Scan for the cell matching the given text and deliver its (X, Y) coordinate at center. 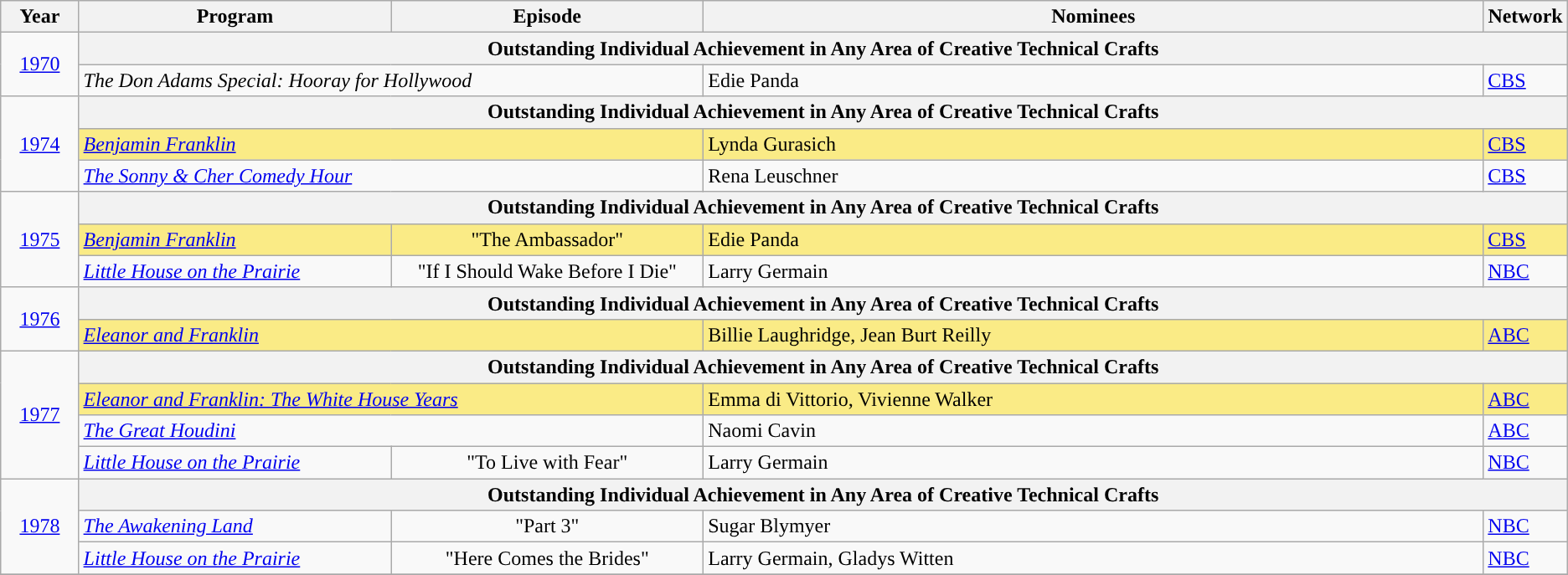
"The Ambassador" (548, 239)
The Sonny & Cher Comedy Hour (391, 176)
Nominees (1094, 17)
1978 (40, 526)
Sugar Blymyer (1094, 526)
Billie Laughridge, Jean Burt Reilly (1094, 335)
"To Live with Fear" (548, 463)
Eleanor and Franklin (391, 335)
The Don Adams Special: Hooray for Hollywood (391, 80)
Network (1525, 17)
1970 (40, 64)
1976 (40, 319)
Episode (548, 17)
1977 (40, 414)
"If I Should Wake Before I Die" (548, 271)
The Awakening Land (235, 526)
Larry Germain, Gladys Witten (1094, 558)
"Part 3" (548, 526)
Rena Leuschner (1094, 176)
Emma di Vittorio, Vivienne Walker (1094, 399)
1975 (40, 239)
"Here Comes the Brides" (548, 558)
1974 (40, 144)
Eleanor and Franklin: The White House Years (391, 399)
The Great Houdini (391, 431)
Naomi Cavin (1094, 431)
Program (235, 17)
Year (40, 17)
Lynda Gurasich (1094, 144)
